Output the (x, y) coordinate of the center of the cell containing the given text.  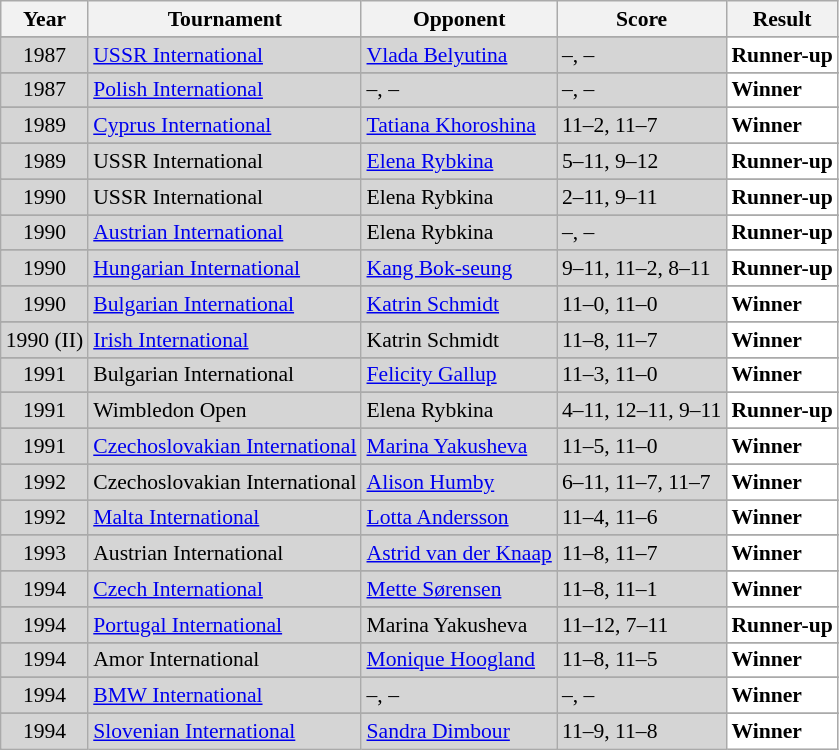
Czech International (224, 589)
11–4, 11–6 (642, 518)
Tatiana Khoroshina (458, 126)
Mette Sørensen (458, 589)
11–2, 11–7 (642, 126)
Malta International (224, 518)
Hungarian International (224, 269)
Opponent (458, 19)
11–12, 7–11 (642, 625)
1990 (II) (44, 340)
11–5, 11–0 (642, 447)
Year (44, 19)
Monique Hoogland (458, 660)
Polish International (224, 90)
11–9, 11–8 (642, 732)
5–11, 9–12 (642, 162)
Vlada Belyutina (458, 55)
Portugal International (224, 625)
11–0, 11–0 (642, 304)
Tournament (224, 19)
Lotta Andersson (458, 518)
1993 (44, 554)
Sandra Dimbour (458, 732)
9–11, 11–2, 8–11 (642, 269)
Result (782, 19)
Felicity Gallup (458, 375)
Cyprus International (224, 126)
6–11, 11–7, 11–7 (642, 482)
11–8, 11–1 (642, 589)
Score (642, 19)
Kang Bok-seung (458, 269)
Wimbledon Open (224, 411)
11–3, 11–0 (642, 375)
Irish International (224, 340)
2–11, 9–11 (642, 197)
Astrid van der Knaap (458, 554)
Amor International (224, 660)
4–11, 12–11, 9–11 (642, 411)
Alison Humby (458, 482)
Slovenian International (224, 732)
BMW International (224, 696)
11–8, 11–5 (642, 660)
